Scan for the cell matching the given text and deliver its [x, y] coordinate at center. 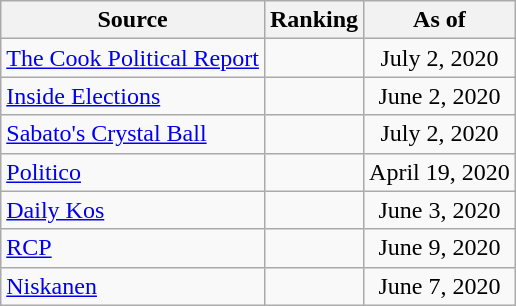
The Cook Political Report [133, 58]
June 7, 2020 [440, 286]
June 2, 2020 [440, 96]
Source [133, 20]
As of [440, 20]
RCP [133, 248]
Niskanen [133, 286]
Sabato's Crystal Ball [133, 134]
June 3, 2020 [440, 210]
Daily Kos [133, 210]
June 9, 2020 [440, 248]
Politico [133, 172]
April 19, 2020 [440, 172]
Inside Elections [133, 96]
Ranking [314, 20]
